Capture the cell that displays the provided text and extract its [x, y] central coordinate. 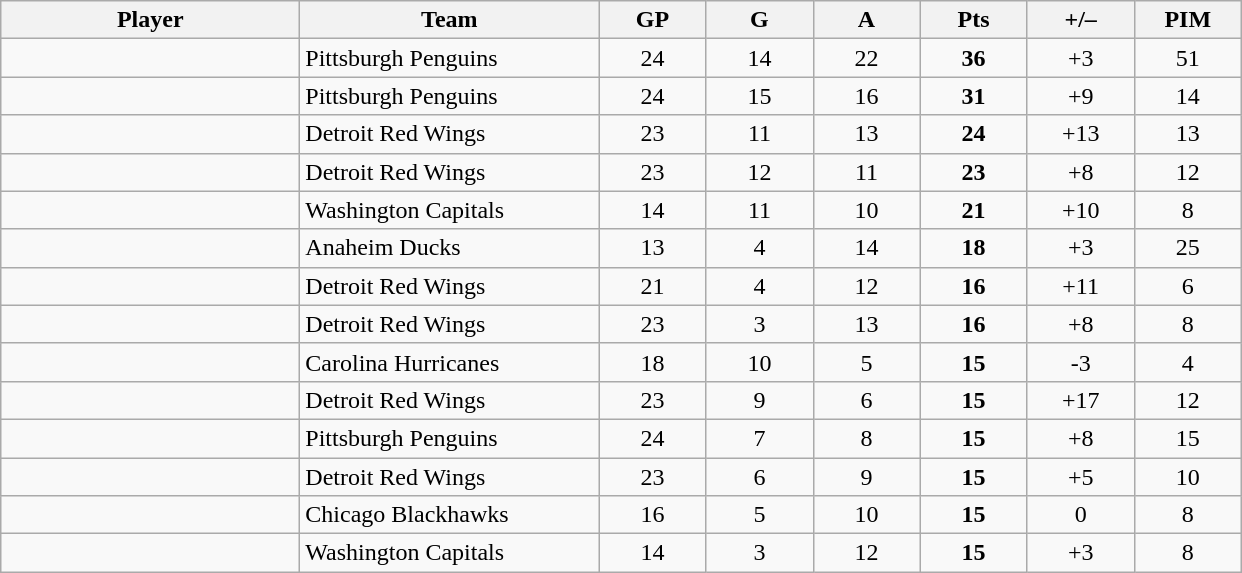
31 [974, 96]
GP [652, 20]
0 [1080, 515]
+5 [1080, 477]
Player [150, 20]
7 [760, 438]
+13 [1080, 134]
+10 [1080, 210]
51 [1188, 58]
Anaheim Ducks [450, 248]
Carolina Hurricanes [450, 362]
25 [1188, 248]
A [866, 20]
36 [974, 58]
PIM [1188, 20]
Pts [974, 20]
Team [450, 20]
Chicago Blackhawks [450, 515]
+/– [1080, 20]
+11 [1080, 286]
22 [866, 58]
-3 [1080, 362]
G [760, 20]
+17 [1080, 400]
+9 [1080, 96]
